Output the (x, y) coordinate of the center of the cell containing the given text.  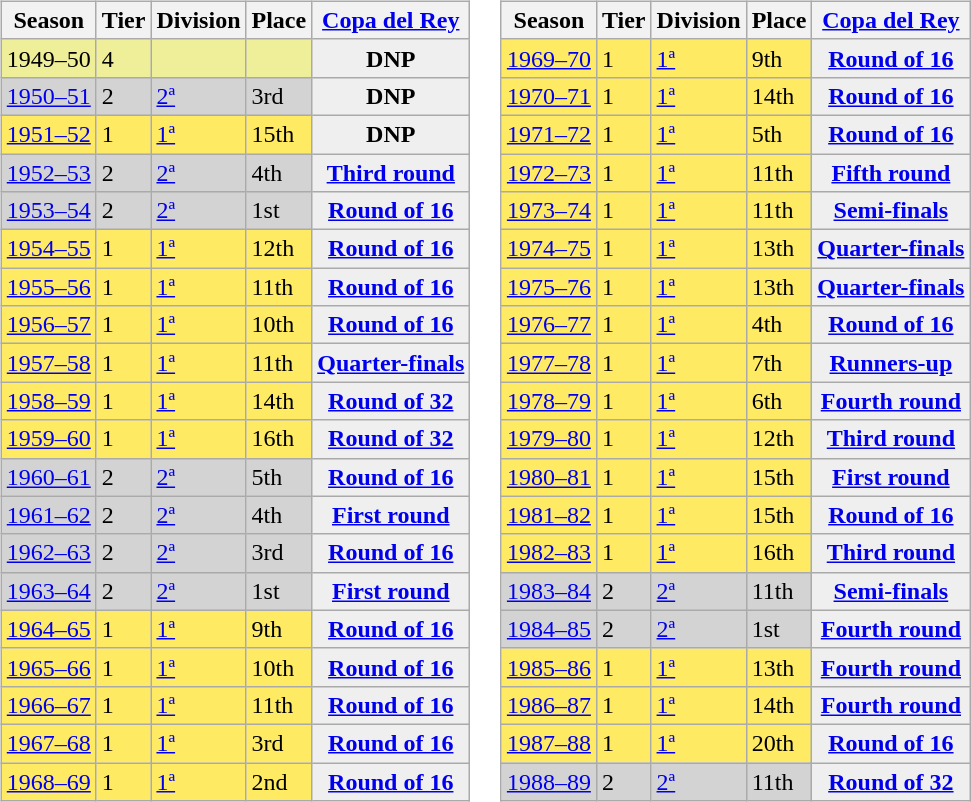
1953–54 (48, 211)
1983–84 (548, 591)
1982–83 (548, 553)
1961–62 (48, 515)
1966–67 (48, 705)
1984–85 (548, 629)
7th (779, 363)
1965–66 (48, 667)
1988–89 (548, 781)
1967–68 (48, 743)
1971–72 (548, 134)
1976–77 (548, 325)
1985–86 (548, 667)
1986–87 (548, 705)
1957–58 (48, 363)
Fifth round (891, 173)
1962–63 (48, 553)
1969–70 (548, 58)
1949–50 (48, 58)
1954–55 (48, 249)
1963–64 (48, 591)
1959–60 (48, 439)
6th (779, 401)
1973–74 (548, 211)
20th (779, 743)
4 (124, 58)
1955–56 (48, 287)
2nd (279, 781)
1970–71 (548, 96)
1978–79 (548, 401)
1952–53 (48, 173)
1979–80 (548, 439)
1974–75 (548, 249)
1956–57 (48, 325)
1968–69 (48, 781)
1964–65 (48, 629)
1950–51 (48, 96)
Runners-up (891, 363)
1951–52 (48, 134)
1981–82 (548, 515)
1960–61 (48, 477)
1987–88 (548, 743)
1980–81 (548, 477)
1977–78 (548, 363)
1972–73 (548, 173)
1975–76 (548, 287)
1958–59 (48, 401)
